Return the (x, y) coordinate for the center point of the cell that contains the specified text.  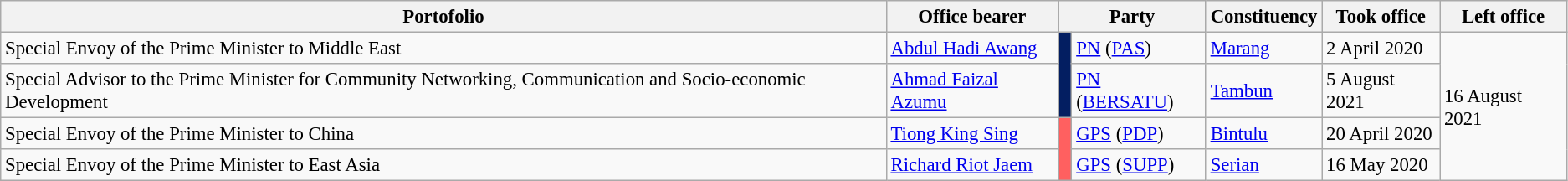
Special Envoy of the Prime Minister to Middle East (443, 49)
GPS (SUPP) (1139, 165)
Abdul Hadi Awang (972, 49)
PN (BERSATU) (1139, 90)
Left office (1504, 17)
Portofolio (443, 17)
Marang (1263, 49)
Serian (1263, 165)
2 April 2020 (1381, 49)
Party (1133, 17)
Took office (1381, 17)
Bintulu (1263, 134)
PN (PAS) (1139, 49)
Richard Riot Jaem (972, 165)
16 May 2020 (1381, 165)
5 August 2021 (1381, 90)
Office bearer (972, 17)
20 April 2020 (1381, 134)
Ahmad Faizal Azumu (972, 90)
Special Advisor to the Prime Minister for Community Networking, Communication and Socio-economic Development (443, 90)
Constituency (1263, 17)
GPS (PDP) (1139, 134)
Tiong King Sing (972, 134)
16 August 2021 (1504, 107)
Tambun (1263, 90)
Special Envoy of the Prime Minister to East Asia (443, 165)
Special Envoy of the Prime Minister to China (443, 134)
